Output the (X, Y) coordinate of the center of the cell containing the given text.  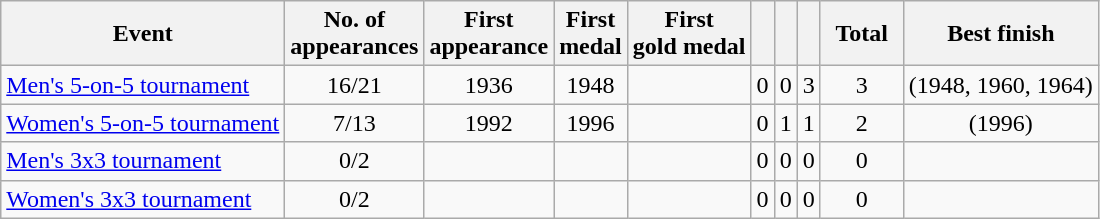
1936 (489, 85)
Firstmedal (591, 34)
Best finish (1000, 34)
7/13 (354, 123)
Men's 5-on-5 tournament (143, 85)
2 (862, 123)
1996 (591, 123)
1992 (489, 123)
1948 (591, 85)
Women's 3x3 tournament (143, 199)
No. ofappearances (354, 34)
Women's 5-on-5 tournament (143, 123)
(1996) (1000, 123)
(1948, 1960, 1964) (1000, 85)
Total (862, 34)
Event (143, 34)
Firstgold medal (689, 34)
Firstappearance (489, 34)
16/21 (354, 85)
Men's 3x3 tournament (143, 161)
